Return [x, y] of the center of cell containing provided text 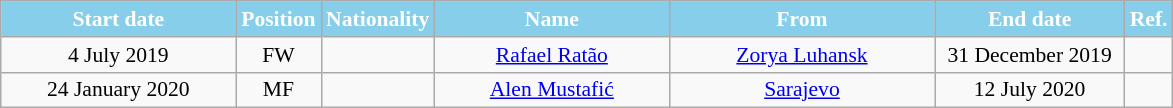
4 July 2019 [118, 55]
Name [552, 19]
From [802, 19]
31 December 2019 [1030, 55]
MF [278, 90]
Sarajevo [802, 90]
Nationality [378, 19]
Rafael Ratão [552, 55]
Zorya Luhansk [802, 55]
Start date [118, 19]
Position [278, 19]
24 January 2020 [118, 90]
Ref. [1149, 19]
FW [278, 55]
12 July 2020 [1030, 90]
End date [1030, 19]
Alen Mustafić [552, 90]
